Provide the [x, y] coordinate of the cell's center where the given text is located.  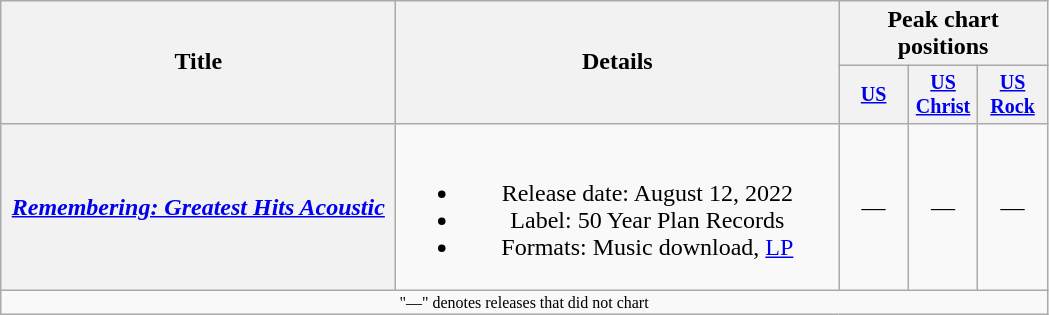
"—" denotes releases that did not chart [524, 302]
Remembering: Greatest Hits Acoustic [198, 206]
US Christ [942, 94]
Title [198, 62]
Details [618, 62]
Release date: August 12, 2022Label: 50 Year Plan RecordsFormats: Music download, LP [618, 206]
Peak chart positions [943, 34]
US [874, 94]
US Rock [1012, 94]
